Return [X, Y] of the center of cell containing provided text 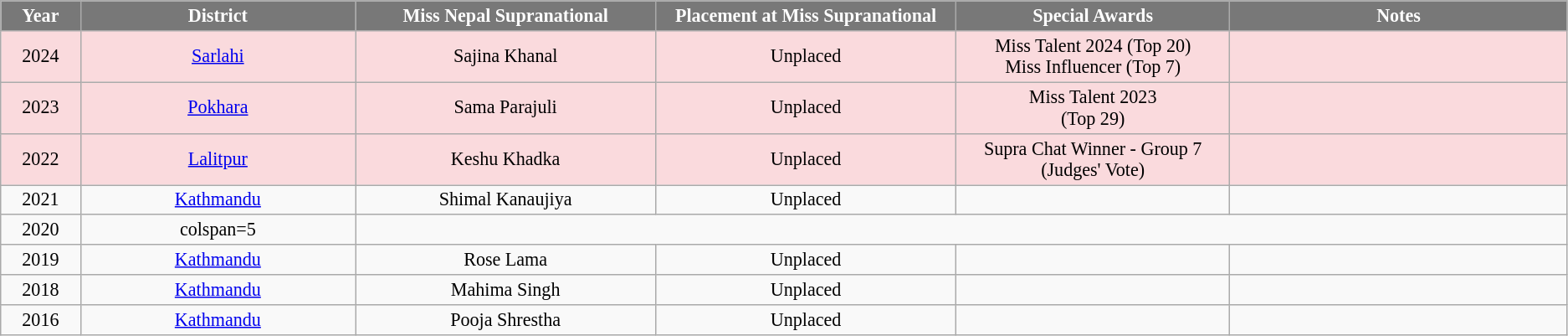
2021 [40, 199]
2019 [40, 260]
Notes [1399, 15]
Shimal Kanaujiya [505, 199]
Pokhara [218, 107]
Rose Lama [505, 260]
District [218, 15]
2020 [40, 230]
Special Awards [1093, 15]
Miss Talent 2024 (Top 20) Miss Influencer (Top 7) [1093, 55]
2016 [40, 319]
Year [40, 15]
Miss Talent 2023(Top 29) [1093, 107]
Pooja Shrestha [505, 319]
2022 [40, 159]
Sama Parajuli [505, 107]
2023 [40, 107]
Sajina Khanal [505, 55]
Sarlahi [218, 55]
2024 [40, 55]
Miss Nepal Supranational [505, 15]
Keshu Khadka [505, 159]
Supra Chat Winner - Group 7 (Judges' Vote) [1093, 159]
Mahima Singh [505, 290]
Lalitpur [218, 159]
colspan=5 [218, 230]
2018 [40, 290]
Placement at Miss Supranational [807, 15]
